Search for the cell housing the specified text and yield its (x, y) center coordinate. 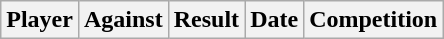
Date (274, 20)
Result (206, 20)
Competition (374, 20)
Player (40, 20)
Against (123, 20)
